Provide the [X, Y] coordinate of the cell's center where the given text is located.  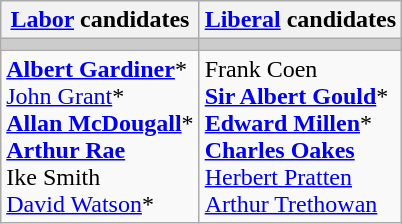
Albert Gardiner*John Grant*Allan McDougall*Arthur RaeIke SmithDavid Watson* [100, 136]
Liberal candidates [300, 20]
Frank CoenSir Albert Gould*Edward Millen*Charles OakesHerbert PrattenArthur Trethowan [300, 136]
Labor candidates [100, 20]
